Scan for the cell matching the given text and deliver its (x, y) coordinate at center. 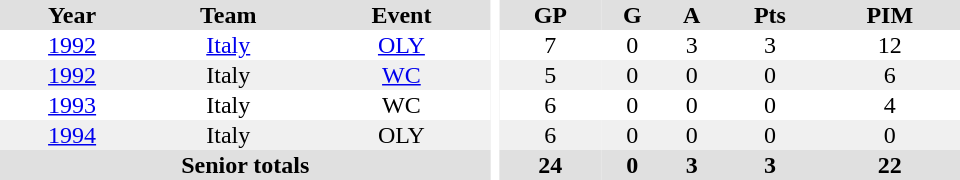
1994 (72, 135)
A (692, 15)
5 (550, 75)
PIM (890, 15)
1993 (72, 105)
Event (401, 15)
GP (550, 15)
4 (890, 105)
G (632, 15)
Year (72, 15)
22 (890, 165)
7 (550, 45)
Pts (770, 15)
12 (890, 45)
Team (228, 15)
Senior totals (245, 165)
24 (550, 165)
